Detect which cell encompasses the target text, then output its [X, Y] center coordinate. 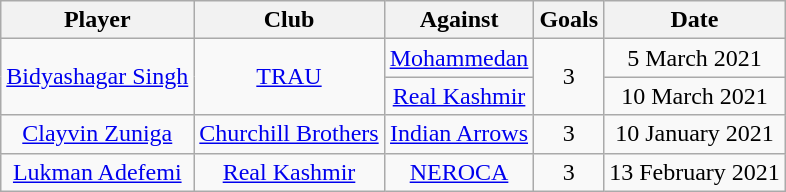
13 February 2021 [695, 172]
NEROCA [459, 172]
Indian Arrows [459, 134]
Against [459, 20]
Date [695, 20]
Goals [569, 20]
TRAU [289, 77]
Club [289, 20]
Player [98, 20]
5 March 2021 [695, 58]
Clayvin Zuniga [98, 134]
10 March 2021 [695, 96]
Mohammedan [459, 58]
Bidyashagar Singh [98, 77]
10 January 2021 [695, 134]
Lukman Adefemi [98, 172]
Churchill Brothers [289, 134]
